Capture the cell that displays the provided text and extract its (X, Y) central coordinate. 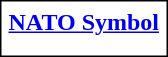
NATO Symbol (84, 22)
